Pinpoint the cell where the given text exists, returning its [x, y] midpoint coordinate. 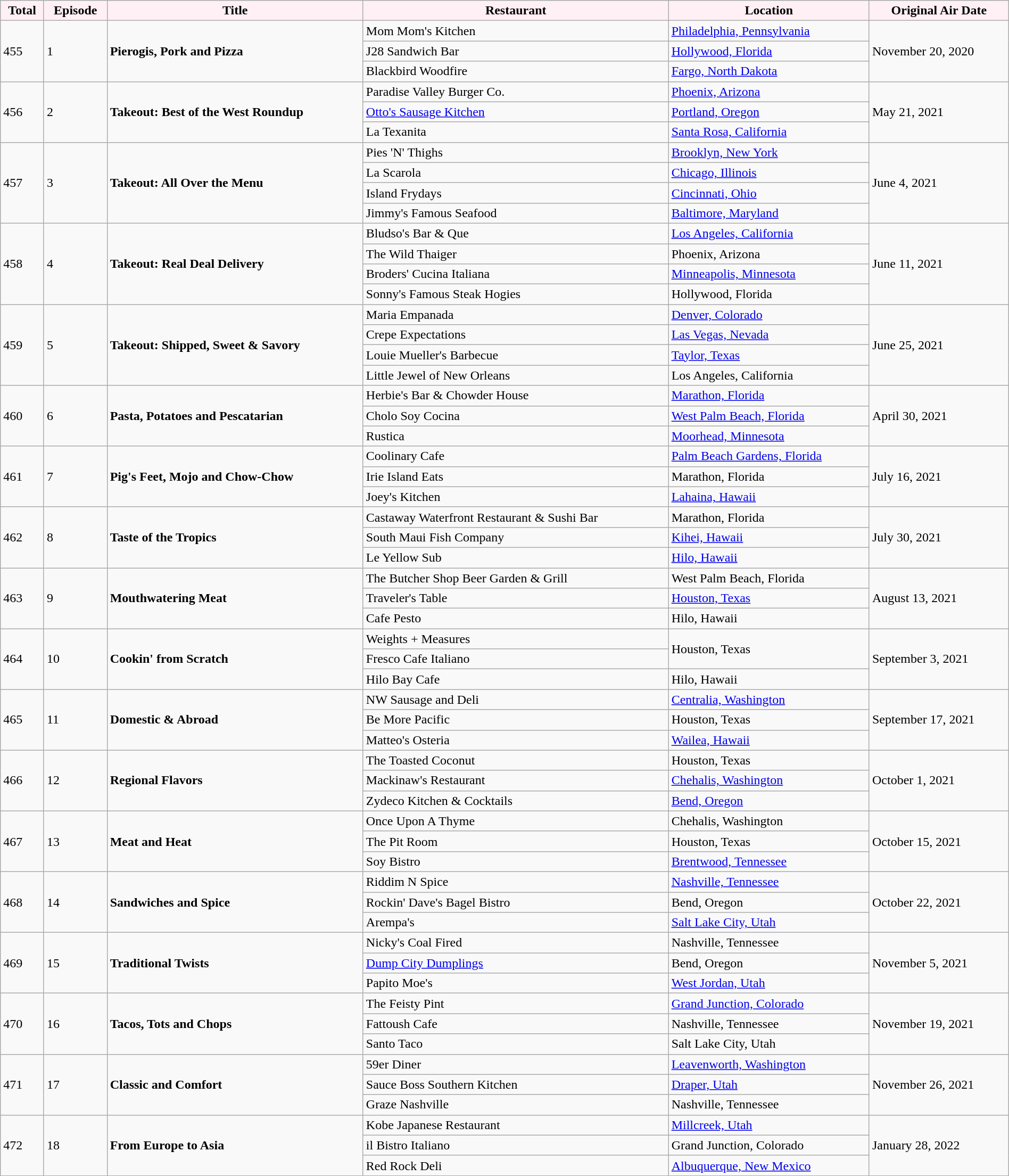
Takeout: Shipped, Sweet & Savory [235, 345]
July 16, 2021 [939, 476]
457 [22, 183]
456 [22, 112]
West Jordan, Utah [768, 983]
Kobe Japanese Restaurant [516, 1125]
16 [76, 1024]
5 [76, 345]
June 25, 2021 [939, 345]
Paradise Valley Burger Co. [516, 92]
Soy Bistro [516, 861]
17 [76, 1084]
July 30, 2021 [939, 537]
Fargo, North Dakota [768, 71]
467 [22, 841]
November 20, 2020 [939, 51]
Santa Rosa, California [768, 132]
Arempa's [516, 923]
October 1, 2021 [939, 780]
Total [22, 11]
September 3, 2021 [939, 659]
472 [22, 1145]
September 17, 2021 [939, 720]
Albuquerque, New Mexico [768, 1165]
il Bistro Italiano [516, 1145]
From Europe to Asia [235, 1145]
Taylor, Texas [768, 355]
August 13, 2021 [939, 598]
Traditional Twists [235, 963]
Mackinaw's Restaurant [516, 780]
Sauce Boss Southern Kitchen [516, 1084]
Domestic & Abroad [235, 720]
14 [76, 902]
Leavenworth, Washington [768, 1064]
Brooklyn, New York [768, 152]
La Scarola [516, 172]
6 [76, 416]
Graze Nashville [516, 1105]
Fresco Cafe Italiano [516, 659]
Herbie's Bar & Chowder House [516, 396]
The Feisty Pint [516, 1004]
Zydeco Kitchen & Cocktails [516, 801]
468 [22, 902]
Minneapolis, Minnesota [768, 274]
Cookin' from Scratch [235, 659]
Mom Mom's Kitchen [516, 31]
459 [22, 345]
Jimmy's Famous Seafood [516, 213]
November 26, 2021 [939, 1084]
Classic and Comfort [235, 1084]
Rustica [516, 436]
La Texanita [516, 132]
Matteo's Osteria [516, 740]
Riddim N Spice [516, 882]
463 [22, 598]
Papito Moe's [516, 983]
Regional Flavors [235, 780]
October 22, 2021 [939, 902]
Be More Pacific [516, 720]
Cholo Soy Cocina [516, 416]
June 4, 2021 [939, 183]
May 21, 2021 [939, 112]
Moorhead, Minnesota [768, 436]
January 28, 2022 [939, 1145]
4 [76, 264]
470 [22, 1024]
Sandwiches and Spice [235, 902]
Las Vegas, Nevada [768, 335]
J28 Sandwich Bar [516, 51]
The Pit Room [516, 841]
11 [76, 720]
460 [22, 416]
13 [76, 841]
Hilo Bay Cafe [516, 679]
Bludso's Bar & Que [516, 233]
466 [22, 780]
Nicky's Coal Fired [516, 943]
South Maui Fish Company [516, 537]
Castaway Waterfront Restaurant & Sushi Bar [516, 517]
Millcreek, Utah [768, 1125]
Fattoush Cafe [516, 1024]
Draper, Utah [768, 1084]
Wailea, Hawaii [768, 740]
Pasta, Potatoes and Pescatarian [235, 416]
Original Air Date [939, 11]
1 [76, 51]
Little Jewel of New Orleans [516, 375]
April 30, 2021 [939, 416]
Rockin' Dave's Bagel Bistro [516, 902]
Lahaina, Hawaii [768, 497]
Denver, Colorado [768, 315]
Tacos, Tots and Chops [235, 1024]
Louie Mueller's Barbecue [516, 355]
Centralia, Washington [768, 700]
Restaurant [516, 11]
59er Diner [516, 1064]
12 [76, 780]
Broders' Cucina Italiana [516, 274]
Blackbird Woodfire [516, 71]
Mouthwatering Meat [235, 598]
Palm Beach Gardens, Florida [768, 456]
Maria Empanada [516, 315]
NW Sausage and Deli [516, 700]
Meat and Heat [235, 841]
November 5, 2021 [939, 963]
8 [76, 537]
462 [22, 537]
471 [22, 1084]
7 [76, 476]
461 [22, 476]
Otto's Sausage Kitchen [516, 112]
Irie Island Eats [516, 476]
Pig's Feet, Mojo and Chow-Chow [235, 476]
October 15, 2021 [939, 841]
465 [22, 720]
The Wild Thaiger [516, 254]
November 19, 2021 [939, 1024]
Crepe Expectations [516, 335]
Takeout: Real Deal Delivery [235, 264]
June 11, 2021 [939, 264]
Joey's Kitchen [516, 497]
10 [76, 659]
Portland, Oregon [768, 112]
Title [235, 11]
Chicago, Illinois [768, 172]
15 [76, 963]
Dump City Dumplings [516, 963]
Taste of the Tropics [235, 537]
Cafe Pesto [516, 619]
Le Yellow Sub [516, 557]
The Butcher Shop Beer Garden & Grill [516, 578]
469 [22, 963]
Episode [76, 11]
Once Upon A Thyme [516, 821]
2 [76, 112]
Island Frydays [516, 193]
464 [22, 659]
Kihei, Hawaii [768, 537]
Location [768, 11]
Coolinary Cafe [516, 456]
Traveler's Table [516, 598]
Baltimore, Maryland [768, 213]
455 [22, 51]
Santo Taco [516, 1044]
Red Rock Deli [516, 1165]
Philadelphia, Pennsylvania [768, 31]
Takeout: Best of the West Roundup [235, 112]
Pierogis, Pork and Pizza [235, 51]
Cincinnati, Ohio [768, 193]
18 [76, 1145]
The Toasted Coconut [516, 760]
Takeout: All Over the Menu [235, 183]
9 [76, 598]
3 [76, 183]
458 [22, 264]
Pies 'N' Thighs [516, 152]
Brentwood, Tennessee [768, 861]
Sonny's Famous Steak Hogies [516, 294]
Weights + Measures [516, 639]
